Identify which cell holds the provided text, then report its [X, Y] central coordinate. 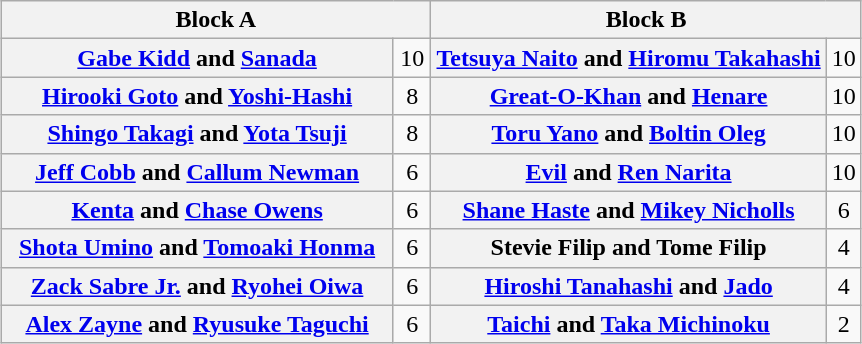
Shane Haste and Mikey Nicholls [628, 210]
Evil and Ren Narita [628, 172]
Toru Yano and Boltin Oleg [628, 134]
Alex Zayne and Ryusuke Taguchi [198, 324]
Block B [646, 20]
Stevie Filip and Tome Filip [628, 248]
Hirooki Goto and Yoshi-Hashi [198, 96]
Shingo Takagi and Yota Tsuji [198, 134]
Gabe Kidd and Sanada [198, 58]
Kenta and Chase Owens [198, 210]
Hiroshi Tanahashi and Jado [628, 286]
2 [844, 324]
Tetsuya Naito and Hiromu Takahashi [628, 58]
Jeff Cobb and Callum Newman [198, 172]
Great-O-Khan and Henare [628, 96]
Shota Umino and Tomoaki Honma [198, 248]
Taichi and Taka Michinoku [628, 324]
Zack Sabre Jr. and Ryohei Oiwa [198, 286]
Block A [216, 20]
